Output the (X, Y) coordinate of the center of the cell containing the given text.  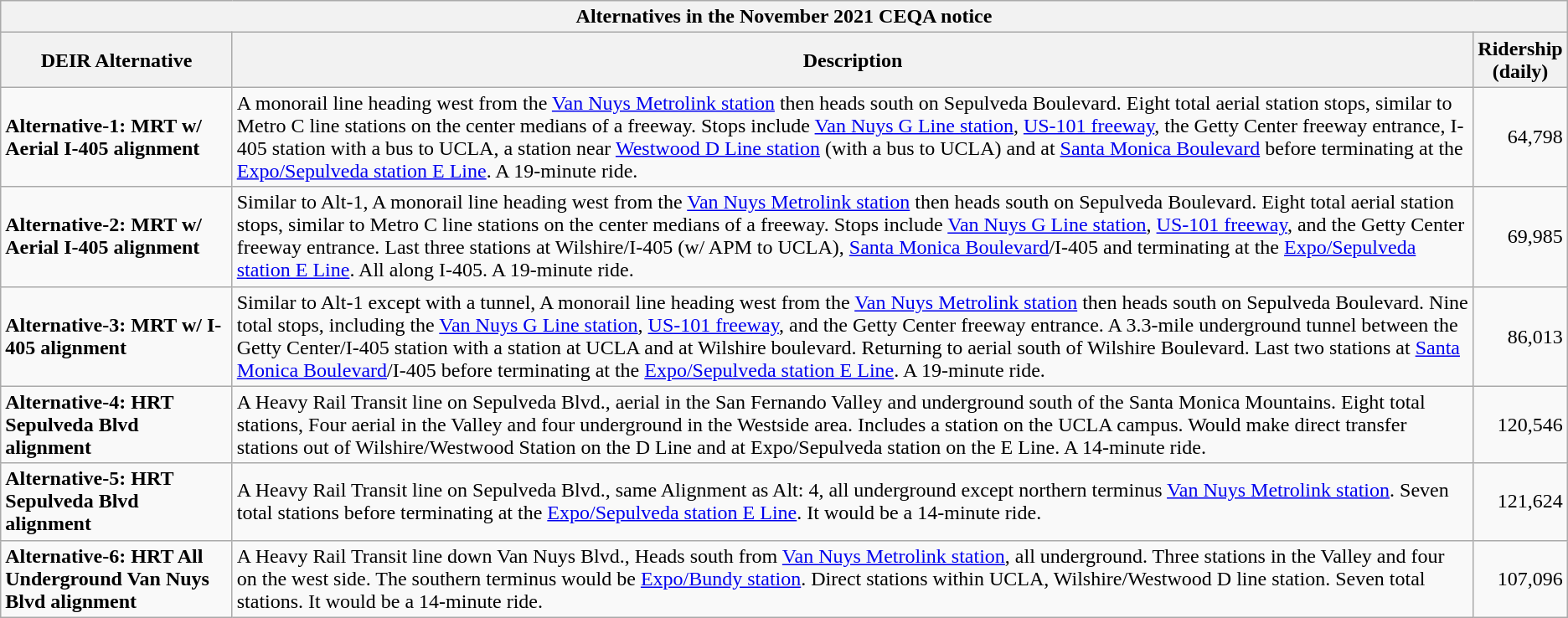
120,546 (1520, 425)
121,624 (1520, 502)
Alternative-6: HRT All Underground Van Nuys Blvd alignment (116, 579)
Alternative-3: MRT w/ I-405 alignment (116, 337)
DEIR Alternative (116, 60)
86,013 (1520, 337)
107,096 (1520, 579)
Alternative-5: HRT Sepulveda Blvd alignment (116, 502)
64,798 (1520, 137)
Alternative-2: MRT w/ Aerial I-405 alignment (116, 236)
Alternatives in the November 2021 CEQA notice (784, 17)
69,985 (1520, 236)
Alternative-4: HRT Sepulveda Blvd alignment (116, 425)
Ridership(daily) (1520, 60)
Alternative-1: MRT w/ Aerial I-405 alignment (116, 137)
Description (853, 60)
